Detect which cell encompasses the target text, then output its [x, y] center coordinate. 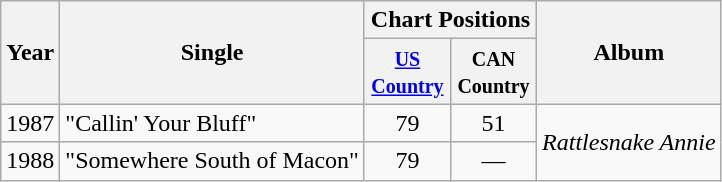
Year [30, 52]
Rattlesnake Annie [630, 142]
CAN Country [493, 72]
"Callin' Your Bluff" [212, 123]
Album [630, 52]
Single [212, 52]
51 [493, 123]
"Somewhere South of Macon" [212, 161]
US Country [407, 72]
1987 [30, 123]
— [493, 161]
1988 [30, 161]
Chart Positions [450, 20]
